Capture the cell that displays the provided text and extract its [x, y] central coordinate. 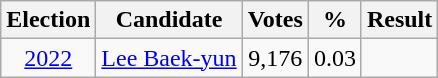
9,176 [275, 58]
% [334, 20]
0.03 [334, 58]
2022 [48, 58]
Candidate [169, 20]
Votes [275, 20]
Lee Baek-yun [169, 58]
Election [48, 20]
Result [399, 20]
